Return (x, y) of the center of cell containing provided text 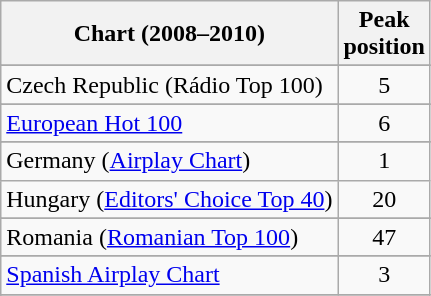
47 (384, 237)
1 (384, 161)
Romania (Romanian Top 100) (170, 237)
3 (384, 275)
Peakposition (384, 34)
5 (384, 85)
European Hot 100 (170, 123)
20 (384, 199)
Spanish Airplay Chart (170, 275)
Chart (2008–2010) (170, 34)
Hungary (Editors' Choice Top 40) (170, 199)
Germany (Airplay Chart) (170, 161)
6 (384, 123)
Czech Republic (Rádio Top 100) (170, 85)
